Determine the (X, Y) coordinate at the center of the cell enclosing the given text.  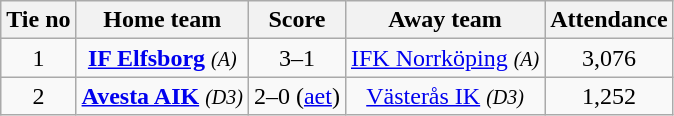
1,252 (609, 96)
2 (38, 96)
Home team (162, 20)
1 (38, 58)
IFK Norrköping (A) (444, 58)
3–1 (296, 58)
Västerås IK (D3) (444, 96)
Score (296, 20)
IF Elfsborg (A) (162, 58)
Away team (444, 20)
Attendance (609, 20)
Tie no (38, 20)
2–0 (aet) (296, 96)
Avesta AIK (D3) (162, 96)
3,076 (609, 58)
